Return the [X, Y] coordinate for the center point of the cell that contains the specified text.  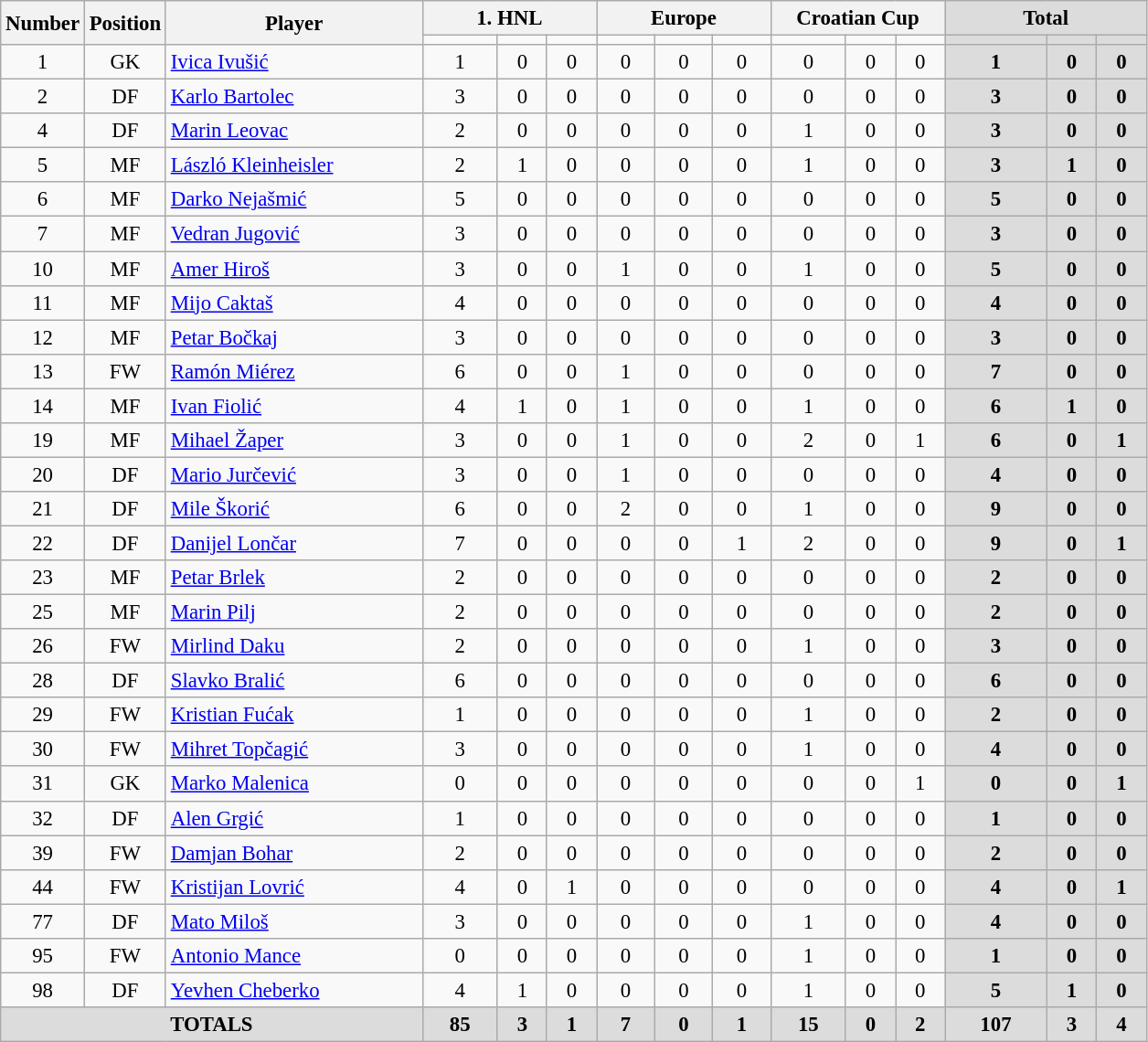
Ivan Fiolić [294, 406]
31 [43, 784]
Mijo Caktaš [294, 303]
Kristian Fućak [294, 715]
TOTALS [212, 1025]
Marko Malenica [294, 784]
11 [43, 303]
Croatian Cup [857, 18]
21 [43, 509]
Player [294, 23]
10 [43, 269]
30 [43, 750]
Mihret Topčagić [294, 750]
Slavko Bralić [294, 681]
Yevhen Cheberko [294, 990]
Mile Škorić [294, 509]
Position [124, 23]
Kristijan Lovrić [294, 887]
Mirlind Daku [294, 646]
Total [1046, 18]
Marin Pilj [294, 612]
Marin Leovac [294, 131]
Karlo Bartolec [294, 97]
29 [43, 715]
1. HNL [510, 18]
Antonio Mance [294, 956]
12 [43, 337]
Danijel Lončar [294, 543]
25 [43, 612]
Mario Jurčević [294, 474]
Ramón Miérez [294, 371]
22 [43, 543]
77 [43, 921]
20 [43, 474]
107 [996, 1025]
15 [808, 1025]
Mato Miloš [294, 921]
Darko Nejašmić [294, 200]
Petar Brlek [294, 578]
19 [43, 441]
Europe [684, 18]
44 [43, 887]
95 [43, 956]
14 [43, 406]
Petar Bočkaj [294, 337]
Amer Hiroš [294, 269]
László Kleinheisler [294, 165]
Alen Grgić [294, 818]
26 [43, 646]
Ivica Ivušić [294, 62]
85 [460, 1025]
32 [43, 818]
28 [43, 681]
23 [43, 578]
Mihael Žaper [294, 441]
Number [43, 23]
39 [43, 853]
Vedran Jugović [294, 234]
98 [43, 990]
13 [43, 371]
Damjan Bohar [294, 853]
